Output the [X, Y] coordinate of the center of the cell containing the given text.  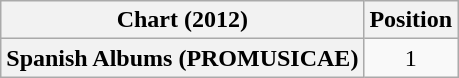
Spanish Albums (PROMUSICAE) [182, 58]
Chart (2012) [182, 20]
1 [411, 58]
Position [411, 20]
